Scan for the cell matching the given text and deliver its (X, Y) coordinate at center. 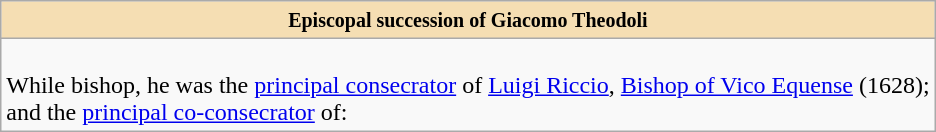
Episcopal succession of Giacomo Theodoli (468, 20)
While bishop, he was the principal consecrator of Luigi Riccio, Bishop of Vico Equense (1628);and the principal co-consecrator of: (468, 85)
